Output the [x, y] coordinate of the center of the cell containing the given text.  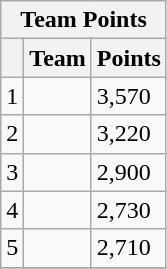
1 [12, 96]
3 [12, 172]
2,710 [128, 248]
3,570 [128, 96]
Points [128, 58]
3,220 [128, 134]
5 [12, 248]
Team Points [84, 20]
2,900 [128, 172]
Team [58, 58]
2,730 [128, 210]
2 [12, 134]
4 [12, 210]
